Return the (x, y) coordinate for the center point of the cell that contains the specified text.  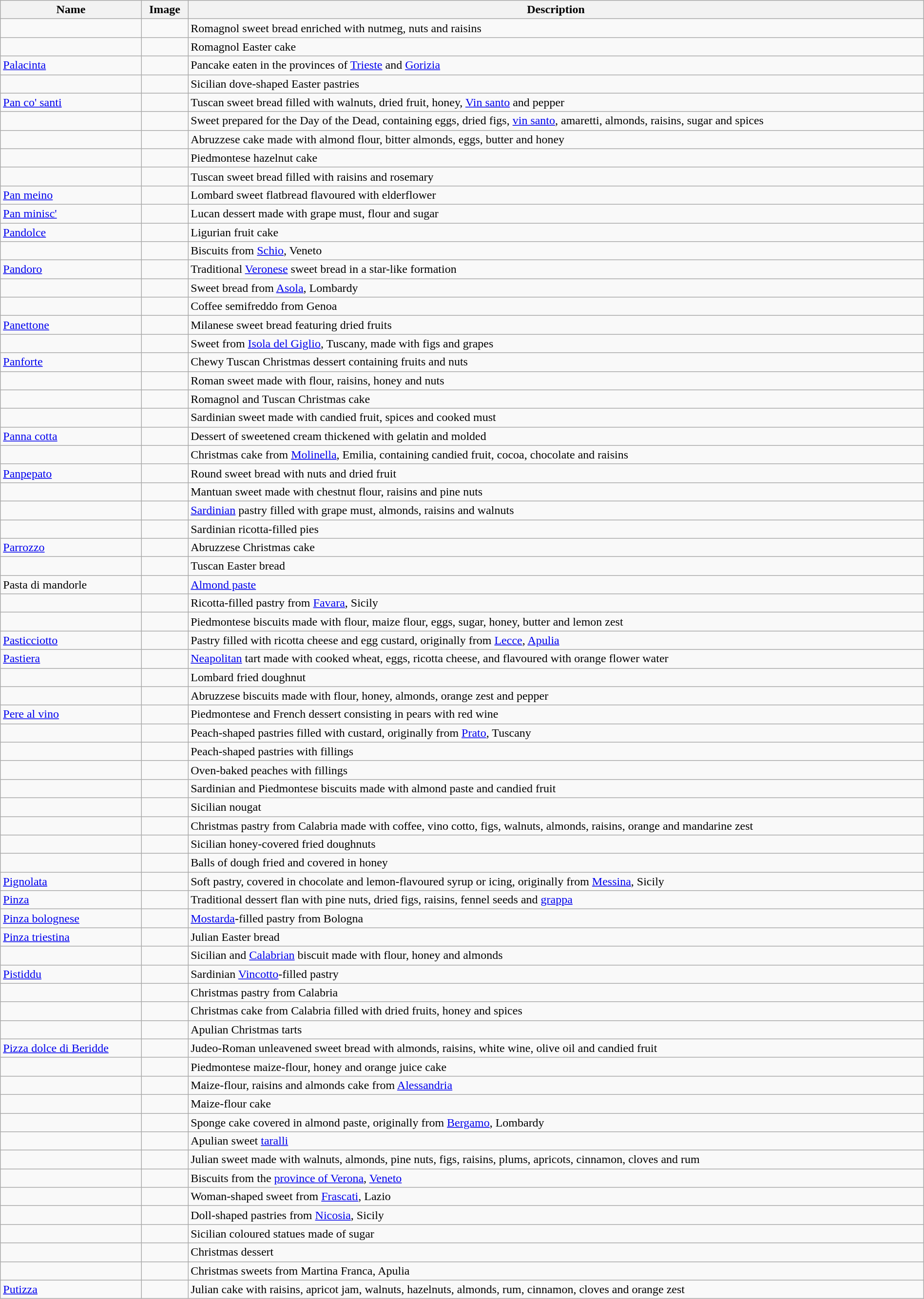
Julian cake with raisins, apricot jam, walnuts, hazelnuts, almonds, rum, cinnamon, cloves and orange zest (556, 1289)
Pastry filled with ricotta cheese and egg custard, originally from Lecce, Apulia (556, 640)
Pinza triestina (71, 937)
Tuscan sweet bread filled with raisins and rosemary (556, 176)
Pan minisc' (71, 213)
Pan meino (71, 195)
Sardinian pastry filled with grape must, almonds, raisins and walnuts (556, 510)
Lucan dessert made with grape must, flour and sugar (556, 213)
Tuscan Easter bread (556, 566)
Sweet prepared for the Day of the Dead, containing eggs, dried figs, vin santo, amaretti, almonds, raisins, sugar and spices (556, 121)
Pistiddu (71, 974)
Pan co' santi (71, 102)
Parrozzo (71, 548)
Pizza dolce di Beridde (71, 1048)
Almond paste (556, 585)
Sweet from Isola del Giglio, Tuscany, made with figs and grapes (556, 344)
Roman sweet made with flour, raisins, honey and nuts (556, 381)
Julian Easter bread (556, 937)
Panforte (71, 362)
Name (71, 10)
Tuscan sweet bread filled with walnuts, dried fruit, honey, Vin santo and pepper (556, 102)
Romagnol and Tuscan Christmas cake (556, 399)
Biscuits from the province of Verona, Veneto (556, 1178)
Abruzzese cake made with almond flour, bitter almonds, eggs, butter and honey (556, 139)
Coffee semifreddo from Genoa (556, 306)
Lombard sweet flatbread flavoured with elderflower (556, 195)
Chewy Tuscan Christmas dessert containing fruits and nuts (556, 362)
Traditional dessert flan with pine nuts, dried figs, raisins, fennel seeds and grappa (556, 900)
Piedmontese and French dessert consisting in pears with red wine (556, 714)
Palacinta (71, 65)
Sponge cake covered in almond paste, originally from Bergamo, Lombardy (556, 1122)
Sicilian and Calabrian biscuit made with flour, honey and almonds (556, 955)
Pasta di mandorle (71, 585)
Pere al vino (71, 714)
Soft pastry, covered in chocolate and lemon-flavoured syrup or icing, originally from Messina, Sicily (556, 881)
Piedmontese maize-flour, honey and orange juice cake (556, 1067)
Sicilian honey-covered fried doughnuts (556, 844)
Sicilian nougat (556, 807)
Christmas sweets from Martina Franca, Apulia (556, 1271)
Biscuits from Schio, Veneto (556, 251)
Apulian Christmas tarts (556, 1030)
Apulian sweet taralli (556, 1141)
Pignolata (71, 881)
Peach-shaped pastries with fillings (556, 751)
Abruzzese biscuits made with flour, honey, almonds, orange zest and pepper (556, 696)
Doll-shaped pastries from Nicosia, Sicily (556, 1215)
Pandoro (71, 269)
Sicilian coloured statues made of sugar (556, 1234)
Milanese sweet bread featuring dried fruits (556, 325)
Sardinian ricotta-filled pies (556, 529)
Maize-flour cake (556, 1104)
Sicilian dove-shaped Easter pastries (556, 84)
Mantuan sweet made with chestnut flour, raisins and pine nuts (556, 492)
Piedmontese biscuits made with flour, maize flour, eggs, sugar, honey, butter and lemon zest (556, 622)
Sardinian Vincotto-filled pastry (556, 974)
Sardinian and Piedmontese biscuits made with almond paste and candied fruit (556, 788)
Woman-shaped sweet from Frascati, Lazio (556, 1197)
Christmas pastry from Calabria made with coffee, vino cotto, figs, walnuts, almonds, raisins, orange and mandarine zest (556, 826)
Dessert of sweetened cream thickened with gelatin and molded (556, 436)
Romagnol sweet bread enriched with nutmeg, nuts and raisins (556, 28)
Oven-baked peaches with fillings (556, 770)
Balls of dough fried and covered in honey (556, 863)
Round sweet bread with nuts and dried fruit (556, 473)
Panna cotta (71, 436)
Christmas cake from Molinella, Emilia, containing candied fruit, cocoa, chocolate and raisins (556, 455)
Christmas dessert (556, 1252)
Image (165, 10)
Julian sweet made with walnuts, almonds, pine nuts, figs, raisins, plums, apricots, cinnamon, cloves and rum (556, 1160)
Romagnol Easter cake (556, 47)
Christmas pastry from Calabria (556, 993)
Panettone (71, 325)
Pinza (71, 900)
Pancake eaten in the provinces of Trieste and Gorizia (556, 65)
Christmas cake from Calabria filled with dried fruits, honey and spices (556, 1011)
Piedmontese hazelnut cake (556, 158)
Pastiera (71, 659)
Mostarda-filled pastry from Bologna (556, 918)
Neapolitan tart made with cooked wheat, eggs, ricotta cheese, and flavoured with orange flower water (556, 659)
Pasticciotto (71, 640)
Sardinian sweet made with candied fruit, spices and cooked must (556, 418)
Ricotta-filled pastry from Favara, Sicily (556, 603)
Panpepato (71, 473)
Putizza (71, 1289)
Maize-flour, raisins and almonds cake from Alessandria (556, 1085)
Traditional Veronese sweet bread in a star-like formation (556, 269)
Peach-shaped pastries filled with custard, originally from Prato, Tuscany (556, 733)
Judeo-Roman unleavened sweet bread with almonds, raisins, white wine, olive oil and candied fruit (556, 1048)
Description (556, 10)
Abruzzese Christmas cake (556, 548)
Ligurian fruit cake (556, 232)
Pinza bolognese (71, 918)
Pandolce (71, 232)
Lombard fried doughnut (556, 677)
Sweet bread from Asola, Lombardy (556, 288)
